Find where the given text appears and provide that cell's center as (X, Y) coordinate. 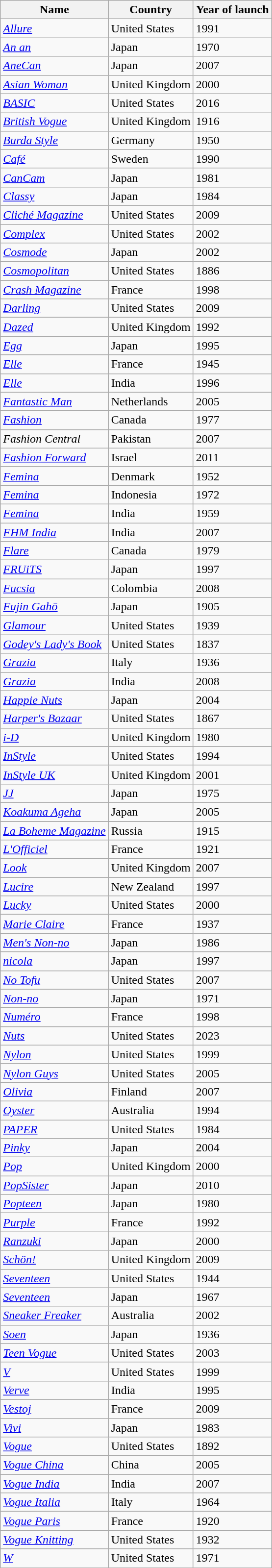
La Boheme Magazine (54, 831)
Cosmopolitan (54, 271)
Cliché Magazine (54, 215)
Teen Vogue (54, 1353)
Country (151, 10)
1867 (232, 719)
Look (54, 868)
nicola (54, 961)
1983 (232, 1428)
i-D (54, 737)
Germany (151, 140)
New Zealand (151, 887)
Glamour (54, 625)
1970 (232, 47)
1991 (232, 28)
Purple (54, 1222)
Darling (54, 308)
Complex (54, 234)
Year of launch (232, 10)
An an (54, 47)
1837 (232, 644)
Verve (54, 1390)
AneCan (54, 66)
Classy (54, 196)
Sweden (151, 159)
Fujin Gahō (54, 607)
Israel (151, 457)
Vogue (54, 1446)
Lucire (54, 887)
1886 (232, 271)
InStyle (54, 756)
1950 (232, 140)
Flare (54, 551)
Non-no (54, 998)
Sneaker Freaker (54, 1316)
1972 (232, 495)
1990 (232, 159)
1937 (232, 924)
Denmark (151, 476)
1977 (232, 420)
Olivia (54, 1092)
2010 (232, 1185)
Vogue China (54, 1465)
FRUiTS (54, 570)
L'Officiel (54, 849)
CanCam (54, 177)
BASIC (54, 103)
2016 (232, 103)
Fashion Central (54, 439)
1952 (232, 476)
Vivi (54, 1428)
Vogue Knitting (54, 1540)
Popteen (54, 1204)
Pinky (54, 1148)
Asian Woman (54, 84)
FHM India (54, 532)
2023 (232, 1036)
1996 (232, 383)
British Vogue (54, 122)
Harper's Bazaar (54, 719)
Allure (54, 28)
V (54, 1371)
Oyster (54, 1110)
PopSister (54, 1185)
Vogue Paris (54, 1521)
Burda Style (54, 140)
Nuts (54, 1036)
Godey's Lady's Book (54, 644)
JJ (54, 793)
Fashion Forward (54, 457)
InStyle UK (54, 774)
Finland (151, 1092)
PAPER (54, 1129)
1964 (232, 1502)
Pakistan (151, 439)
1975 (232, 793)
2003 (232, 1353)
Men's Non-no (54, 943)
Happie Nuts (54, 700)
1915 (232, 831)
Vestoj (54, 1409)
1986 (232, 943)
1945 (232, 364)
1959 (232, 513)
1905 (232, 607)
2011 (232, 457)
Indonesia (151, 495)
1916 (232, 122)
Nylon Guys (54, 1073)
1979 (232, 551)
Lucky (54, 905)
Fashion (54, 420)
Schön! (54, 1260)
Vogue Italia (54, 1502)
Pop (54, 1167)
Name (54, 10)
1939 (232, 625)
Numéro (54, 1017)
Nylon (54, 1054)
Fantastic Man (54, 401)
No Tofu (54, 980)
W (54, 1558)
1981 (232, 177)
Dazed (54, 327)
Fucsia (54, 588)
Crash Magazine (54, 290)
2001 (232, 774)
1944 (232, 1278)
Egg (54, 346)
Soen (54, 1334)
1932 (232, 1540)
Netherlands (151, 401)
Russia (151, 831)
1892 (232, 1446)
Marie Claire (54, 924)
1921 (232, 849)
1920 (232, 1521)
Café (54, 159)
Ranzuki (54, 1241)
Koakuma Ageha (54, 812)
Vogue India (54, 1484)
Cosmode (54, 252)
China (151, 1465)
Colombia (151, 588)
1967 (232, 1297)
